Pinpoint the cell where the given text exists, returning its (x, y) midpoint coordinate. 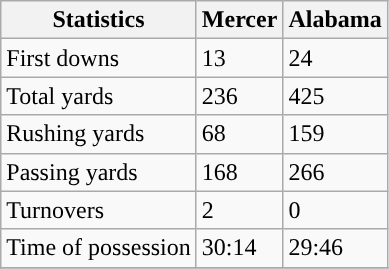
Rushing yards (99, 134)
2 (240, 210)
266 (335, 172)
68 (240, 134)
Total yards (99, 96)
Alabama (335, 20)
159 (335, 134)
236 (240, 96)
Mercer (240, 20)
Passing yards (99, 172)
Time of possession (99, 248)
13 (240, 58)
0 (335, 210)
30:14 (240, 248)
Turnovers (99, 210)
29:46 (335, 248)
168 (240, 172)
425 (335, 96)
First downs (99, 58)
24 (335, 58)
Statistics (99, 20)
